Determine the (X, Y) coordinate at the center of the cell enclosing the given text.  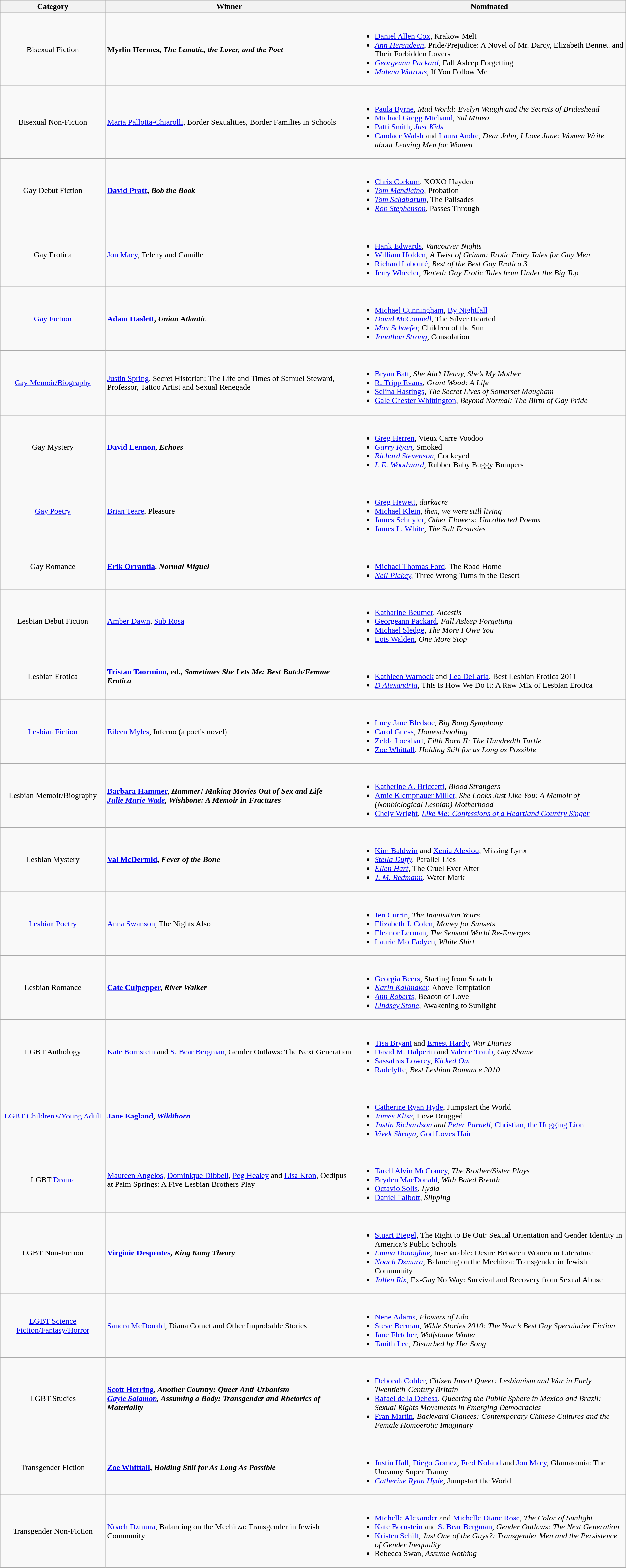
Val McDermid, Fever of the Bone (229, 860)
Zoe Whittall, Holding Still for As Long As Possible (229, 1467)
David Lennon, Echoes (229, 447)
Lesbian Poetry (53, 924)
Bisexual Fiction (53, 50)
Gay Poetry (53, 511)
Winner (229, 7)
Myrlin Hermes, The Lunatic, the Lover, and the Poet (229, 50)
Justin Hall, Diego Gomez, Fred Noland and Jon Macy, Glamazonia: The Uncanny Super TrannyCatherine Ryan Hyde, Jumpstart the World (489, 1467)
LGBT Studies (53, 1399)
Georgia Beers, Starting from ScratchKarin Kallmaker, Above TemptationAnn Roberts, Beacon of LoveLindsey Stone, Awakening to Sunlight (489, 988)
Justin Spring, Secret Historian: The Life and Times of Samuel Steward, Professor, Tattoo Artist and Sexual Renegade (229, 383)
Jen Currin, The Inquisition YoursElizabeth J. Colen, Money for SunsetsEleanor Lerman, The Sensual World Re-EmergesLaurie MacFadyen, White Shirt (489, 924)
Maria Pallotta-Chiarolli, Border Sexualities, Border Families in Schools (229, 122)
Maureen Angelos, Dominique Dibbell, Peg Healey and Lisa Kron, Oedipus at Palm Springs: A Five Lesbian Brothers Play (229, 1180)
Kathleen Warnock and Lea DeLaria, Best Lesbian Erotica 2011D Alexandria, This Is How We Do It: A Raw Mix of Lesbian Erotica (489, 676)
Anna Swanson, The Nights Also (229, 924)
Kim Baldwin and Xenia Alexiou, Missing LynxStella Duffy, Parallel LiesEllen Hart, The Cruel Ever AfterJ. M. Redmann, Water Mark (489, 860)
Lesbian Debut Fiction (53, 621)
Lesbian Romance (53, 988)
Sandra McDonald, Diana Comet and Other Improbable Stories (229, 1326)
LGBT Drama (53, 1180)
LGBT Anthology (53, 1052)
Tristan Taormino, ed., Sometimes She Lets Me: Best Butch/Femme Erotica (229, 676)
Category (53, 7)
Chris Corkum, XOXO HaydenTom Mendicino, ProbationTom Schabarum, The PalisadesRob Stephenson, Passes Through (489, 191)
Greg Hewett, darkacreMichael Klein, then, we were still livingJames Schuyler, Other Flowers: Uncollected PoemsJames L. White, The Salt Ecstasies (489, 511)
LGBT Children's/Young Adult (53, 1116)
Tarell Alvin McCraney, The Brother/Sister PlaysBryden MacDonald, With Bated BreathOctavio Solis, LydiaDaniel Talbott, Slipping (489, 1180)
Gay Mystery (53, 447)
Transgender Non-Fiction (53, 1531)
Michael Cunningham, By NightfallDavid McConnell, The Silver HeartedMax Schaefer, Children of the SunJonathan Strong, Consolation (489, 319)
Barbara Hammer, Hammer! Making Movies Out of Sex and Life Julie Marie Wade, Wishbone: A Memoir in Fractures (229, 796)
Lesbian Fiction (53, 732)
Gay Fiction (53, 319)
Bisexual Non-Fiction (53, 122)
Eileen Myles, Inferno (a poet's novel) (229, 732)
Greg Herren, Vieux Carre VoodooGarry Ryan, SmokedRichard Stevenson, CockeyedI. E. Woodward, Rubber Baby Buggy Bumpers (489, 447)
Gay Memoir/Biography (53, 383)
Amber Dawn, Sub Rosa (229, 621)
Noach Dzmura, Balancing on the Mechitza: Transgender in Jewish Community (229, 1531)
Nominated (489, 7)
Adam Haslett, Union Atlantic (229, 319)
Brian Teare, Pleasure (229, 511)
Gay Romance (53, 566)
Gay Debut Fiction (53, 191)
Jane Eagland, Wildthorn (229, 1116)
Gay Erotica (53, 255)
LGBT Non-Fiction (53, 1253)
Erik Orrantia, Normal Miguel (229, 566)
Cate Culpepper, River Walker (229, 988)
Lesbian Memoir/Biography (53, 796)
Kate Bornstein and S. Bear Bergman, Gender Outlaws: The Next Generation (229, 1052)
Transgender Fiction (53, 1467)
Katharine Beutner, AlcestisGeorgeann Packard, Fall Asleep ForgettingMichael Sledge, The More I Owe YouLois Walden, One More Stop (489, 621)
David Pratt, Bob the Book (229, 191)
Lesbian Mystery (53, 860)
LGBT Science Fiction/Fantasy/Horror (53, 1326)
Jon Macy, Teleny and Camille (229, 255)
Michael Thomas Ford, The Road HomeNeil Plakcy, Three Wrong Turns in the Desert (489, 566)
Virginie Despentes, King Kong Theory (229, 1253)
Scott Herring, Another Country: Queer Anti-Urbanism Gayle Salamon, Assuming a Body: Transgender and Rhetorics of Materiality (229, 1399)
Lesbian Erotica (53, 676)
